Pinpoint the cell where the given text exists, returning its (x, y) midpoint coordinate. 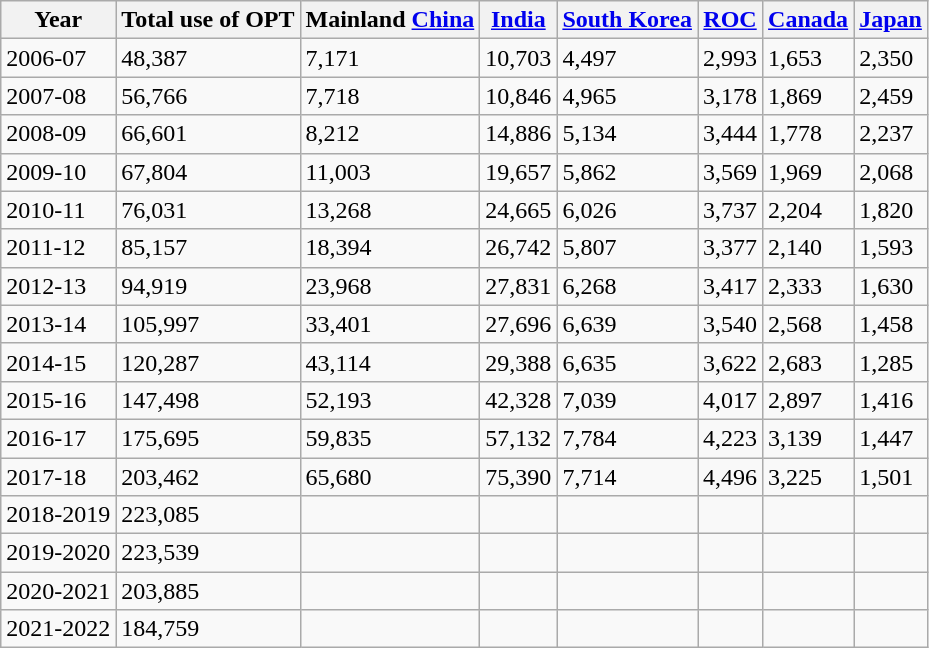
South Korea (628, 20)
3,569 (730, 172)
26,742 (518, 248)
11,003 (390, 172)
10,846 (518, 96)
6,639 (628, 324)
7,714 (628, 477)
6,635 (628, 362)
2,459 (891, 96)
2,333 (808, 286)
27,831 (518, 286)
1,416 (891, 400)
42,328 (518, 400)
Year (58, 20)
7,784 (628, 438)
6,268 (628, 286)
2,204 (808, 210)
2006-07 (58, 58)
6,026 (628, 210)
India (518, 20)
56,766 (208, 96)
2014-15 (58, 362)
13,268 (390, 210)
175,695 (208, 438)
57,132 (518, 438)
7,171 (390, 58)
23,968 (390, 286)
1,447 (891, 438)
4,497 (628, 58)
5,862 (628, 172)
1,593 (891, 248)
3,139 (808, 438)
Mainland China (390, 20)
2013-14 (58, 324)
2,140 (808, 248)
2,350 (891, 58)
1,869 (808, 96)
120,287 (208, 362)
2019-2020 (58, 553)
2021-2022 (58, 629)
4,965 (628, 96)
3,417 (730, 286)
48,387 (208, 58)
203,885 (208, 591)
2,897 (808, 400)
2012-13 (58, 286)
1,458 (891, 324)
94,919 (208, 286)
5,807 (628, 248)
2,237 (891, 134)
3,622 (730, 362)
85,157 (208, 248)
2020-2021 (58, 591)
1,501 (891, 477)
2016-17 (58, 438)
24,665 (518, 210)
2010-11 (58, 210)
4,496 (730, 477)
2,683 (808, 362)
2009-10 (58, 172)
1,630 (891, 286)
1,778 (808, 134)
3,225 (808, 477)
3,444 (730, 134)
1,653 (808, 58)
29,388 (518, 362)
18,394 (390, 248)
52,193 (390, 400)
14,886 (518, 134)
203,462 (208, 477)
7,039 (628, 400)
4,223 (730, 438)
ROC (730, 20)
2,993 (730, 58)
5,134 (628, 134)
223,539 (208, 553)
3,377 (730, 248)
223,085 (208, 515)
1,285 (891, 362)
2018-2019 (58, 515)
33,401 (390, 324)
3,737 (730, 210)
8,212 (390, 134)
27,696 (518, 324)
2,068 (891, 172)
65,680 (390, 477)
147,498 (208, 400)
19,657 (518, 172)
3,178 (730, 96)
3,540 (730, 324)
2007-08 (58, 96)
59,835 (390, 438)
184,759 (208, 629)
1,969 (808, 172)
Canada (808, 20)
67,804 (208, 172)
2015-16 (58, 400)
2011-12 (58, 248)
43,114 (390, 362)
75,390 (518, 477)
76,031 (208, 210)
1,820 (891, 210)
105,997 (208, 324)
Total use of OPT (208, 20)
2017-18 (58, 477)
2008-09 (58, 134)
10,703 (518, 58)
66,601 (208, 134)
Japan (891, 20)
2,568 (808, 324)
7,718 (390, 96)
4,017 (730, 400)
